Extract the [X, Y] coordinate from the center of the cell holding the provided text.  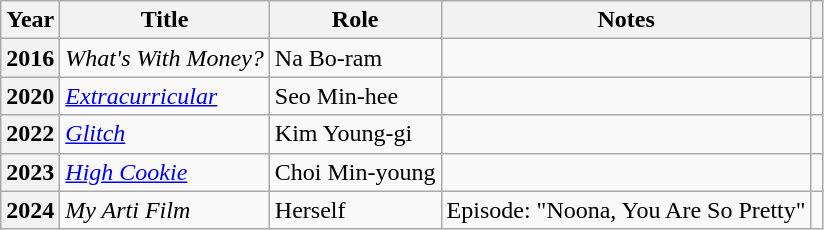
My Arti Film [165, 210]
2024 [30, 210]
Title [165, 20]
Seo Min-hee [355, 96]
What's With Money? [165, 58]
Herself [355, 210]
Notes [626, 20]
Year [30, 20]
Kim Young-gi [355, 134]
2020 [30, 96]
2022 [30, 134]
Na Bo-ram [355, 58]
High Cookie [165, 172]
Episode: "Noona, You Are So Pretty" [626, 210]
2023 [30, 172]
Choi Min-young [355, 172]
Extracurricular [165, 96]
Role [355, 20]
Glitch [165, 134]
2016 [30, 58]
